Find where the given text appears and provide that cell's center as (X, Y) coordinate. 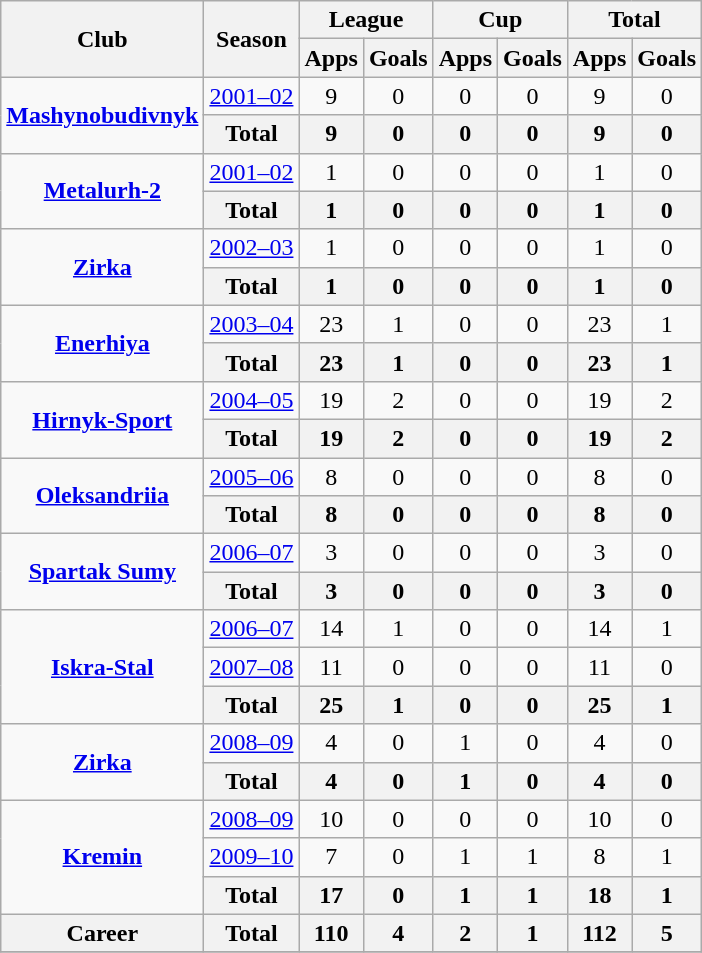
Kremin (102, 857)
Season (252, 39)
Career (102, 933)
112 (599, 933)
Cup (500, 20)
18 (599, 895)
Enerhiya (102, 343)
17 (331, 895)
Oleksandriia (102, 496)
2003–04 (252, 324)
League (366, 20)
Spartak Sumy (102, 572)
Metalurh-2 (102, 191)
2005–06 (252, 477)
Hirnyk-Sport (102, 419)
110 (331, 933)
2007–08 (252, 667)
2009–10 (252, 857)
Mashynobudivnyk (102, 115)
2002–03 (252, 248)
Iskra-Stal (102, 667)
7 (331, 857)
2004–05 (252, 400)
Club (102, 39)
5 (667, 933)
